Provide the (x, y) coordinate of the cell's center where the given text is located.  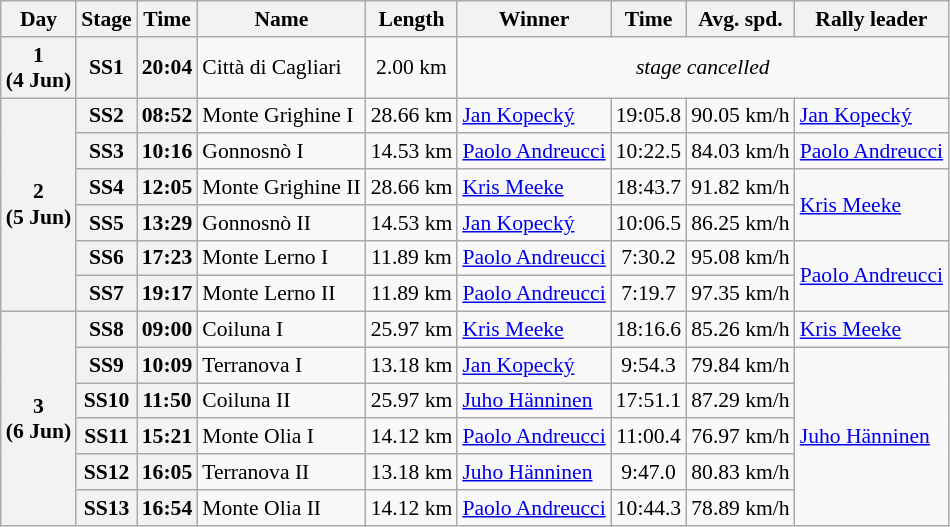
Coiluna II (281, 401)
SS8 (106, 330)
86.25 km/h (740, 223)
09:00 (167, 330)
90.05 km/h (740, 116)
08:52 (167, 116)
Name (281, 19)
91.82 km/h (740, 187)
SS13 (106, 508)
16:05 (167, 472)
Monte Olia I (281, 437)
15:21 (167, 437)
stage cancelled (702, 68)
Rally leader (872, 19)
79.84 km/h (740, 365)
84.03 km/h (740, 152)
Winner (534, 19)
18:16.6 (648, 330)
2(5 Jun) (39, 205)
SS2 (106, 116)
13:29 (167, 223)
Monte Olia II (281, 508)
SS6 (106, 258)
10:09 (167, 365)
SS1 (106, 68)
2.00 km (412, 68)
9:54.3 (648, 365)
Avg. spd. (740, 19)
SS9 (106, 365)
76.97 km/h (740, 437)
Day (39, 19)
Gonnosnò I (281, 152)
95.08 km/h (740, 258)
SS12 (106, 472)
10:44.3 (648, 508)
Length (412, 19)
17:23 (167, 258)
7:19.7 (648, 294)
17:51.1 (648, 401)
SS7 (106, 294)
SS5 (106, 223)
Monte Grighine I (281, 116)
Stage (106, 19)
SS3 (106, 152)
Terranova II (281, 472)
19:05.8 (648, 116)
10:22.5 (648, 152)
Città di Cagliari (281, 68)
18:43.7 (648, 187)
80.83 km/h (740, 472)
10:06.5 (648, 223)
1(4 Jun) (39, 68)
Monte Grighine II (281, 187)
Gonnosnò II (281, 223)
10:16 (167, 152)
3(6 Jun) (39, 419)
SS11 (106, 437)
SS10 (106, 401)
Monte Lerno II (281, 294)
97.35 km/h (740, 294)
87.29 km/h (740, 401)
16:54 (167, 508)
9:47.0 (648, 472)
Terranova I (281, 365)
19:17 (167, 294)
85.26 km/h (740, 330)
Monte Lerno I (281, 258)
20:04 (167, 68)
SS4 (106, 187)
Coiluna I (281, 330)
7:30.2 (648, 258)
12:05 (167, 187)
11:00.4 (648, 437)
11:50 (167, 401)
78.89 km/h (740, 508)
